Locate the cell with the specified text and output its [X, Y] center coordinate. 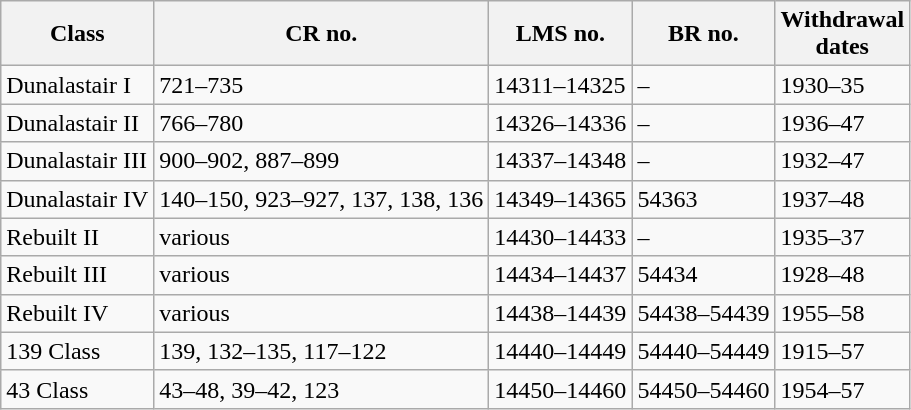
BR no. [704, 34]
Rebuilt IV [78, 313]
1955–58 [842, 313]
Class [78, 34]
Dunalastair III [78, 161]
14430–14433 [560, 237]
14349–14365 [560, 199]
140–150, 923–927, 137, 138, 136 [322, 199]
54438–54439 [704, 313]
43 Class [78, 389]
1935–37 [842, 237]
54440–54449 [704, 351]
14311–14325 [560, 85]
766–780 [322, 123]
14326–14336 [560, 123]
139 Class [78, 351]
LMS no. [560, 34]
1930–35 [842, 85]
Dunalastair I [78, 85]
721–735 [322, 85]
14434–14437 [560, 275]
14438–14439 [560, 313]
1928–48 [842, 275]
54363 [704, 199]
139, 132–135, 117–122 [322, 351]
54434 [704, 275]
43–48, 39–42, 123 [322, 389]
1936–47 [842, 123]
14440–14449 [560, 351]
14337–14348 [560, 161]
Dunalastair IV [78, 199]
54450–54460 [704, 389]
1932–47 [842, 161]
Rebuilt III [78, 275]
Withdrawaldates [842, 34]
900–902, 887–899 [322, 161]
Dunalastair II [78, 123]
1915–57 [842, 351]
Rebuilt II [78, 237]
1937–48 [842, 199]
1954–57 [842, 389]
14450–14460 [560, 389]
CR no. [322, 34]
